Capture the cell that displays the provided text and extract its (X, Y) central coordinate. 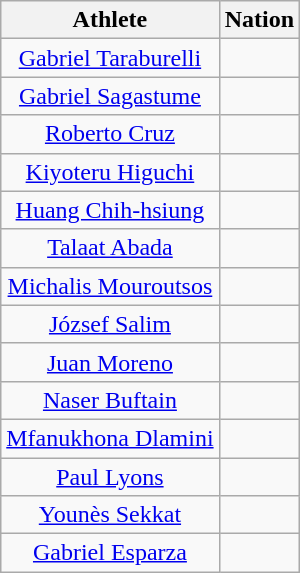
Gabriel Esparza (110, 553)
Juan Moreno (110, 362)
Paul Lyons (110, 477)
Huang Chih-hsiung (110, 210)
Mfanukhona Dlamini (110, 438)
Athlete (110, 20)
Gabriel Taraburelli (110, 58)
Naser Buftain (110, 400)
Talaat Abada (110, 248)
Roberto Cruz (110, 134)
Kiyoteru Higuchi (110, 172)
Nation (259, 20)
Gabriel Sagastume (110, 96)
József Salim (110, 324)
Younès Sekkat (110, 515)
Michalis Mouroutsos (110, 286)
